Output the [X, Y] coordinate of the center of the cell containing the given text.  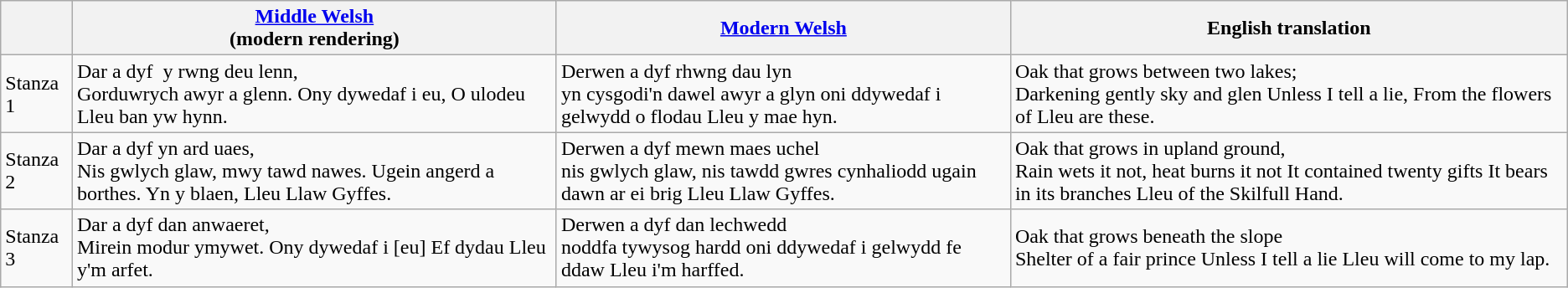
Oak that grows between two lakes;Darkening gently sky and glen Unless I tell a lie, From the flowers of Lleu are these. [1288, 94]
Dar a dyf dan anwaeret,Mirein modur ymywet. Ony dywedaf i [eu] Ef dydau Lleu y'm arfet. [314, 248]
Derwen a dyf mewn maes uchelnis gwlych glaw, nis tawdd gwres cynhaliodd ugain dawn ar ei brig Lleu Llaw Gyffes. [783, 171]
Dar a dyf y rwng deu lenn,Gorduwrych awyr a glenn. Ony dywedaf i eu, O ulodeu Lleu ban yw hynn. [314, 94]
English translation [1288, 28]
Stanza 2 [37, 171]
Oak that grows in upland ground,Rain wets it not, heat burns it not It contained twenty gifts It bears in its branches Lleu of the Skilfull Hand. [1288, 171]
Stanza 3 [37, 248]
Derwen a dyf rhwng dau lynyn cysgodi'n dawel awyr a glyn oni ddywedaf i gelwydd o flodau Lleu y mae hyn. [783, 94]
Middle Welsh(modern rendering) [314, 28]
Modern Welsh [783, 28]
Dar a dyf yn ard uaes,Nis gwlych glaw, mwy tawd nawes. Ugein angerd a borthes. Yn y blaen, Lleu Llaw Gyffes. [314, 171]
Derwen a dyf dan lechweddnoddfa tywysog hardd oni ddywedaf i gelwydd fe ddaw Lleu i'm harffed. [783, 248]
Stanza 1 [37, 94]
Oak that grows beneath the slopeShelter of a fair prince Unless I tell a lie Lleu will come to my lap. [1288, 248]
